Find where the given text appears and provide that cell's center as (X, Y) coordinate. 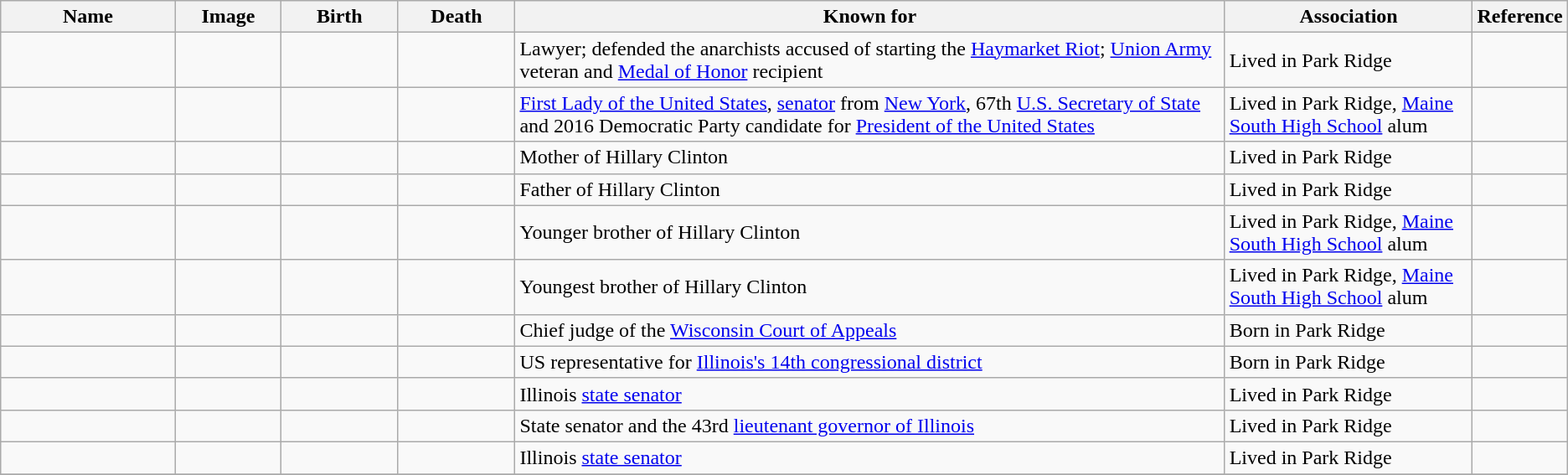
Image (228, 17)
State senator and the 43rd lieutenant governor of Illinois (869, 426)
US representative for Illinois's 14th congressional district (869, 362)
Association (1349, 17)
Mother of Hillary Clinton (869, 157)
Father of Hillary Clinton (869, 189)
Reference (1519, 17)
Chief judge of the Wisconsin Court of Appeals (869, 330)
Birth (340, 17)
Name (89, 17)
Lawyer; defended the anarchists accused of starting the Haymarket Riot; Union Army veteran and Medal of Honor recipient (869, 60)
Youngest brother of Hillary Clinton (869, 287)
Death (456, 17)
Known for (869, 17)
Younger brother of Hillary Clinton (869, 233)
